For the text-containing cell, return its midpoint in [X, Y] coordinate format. 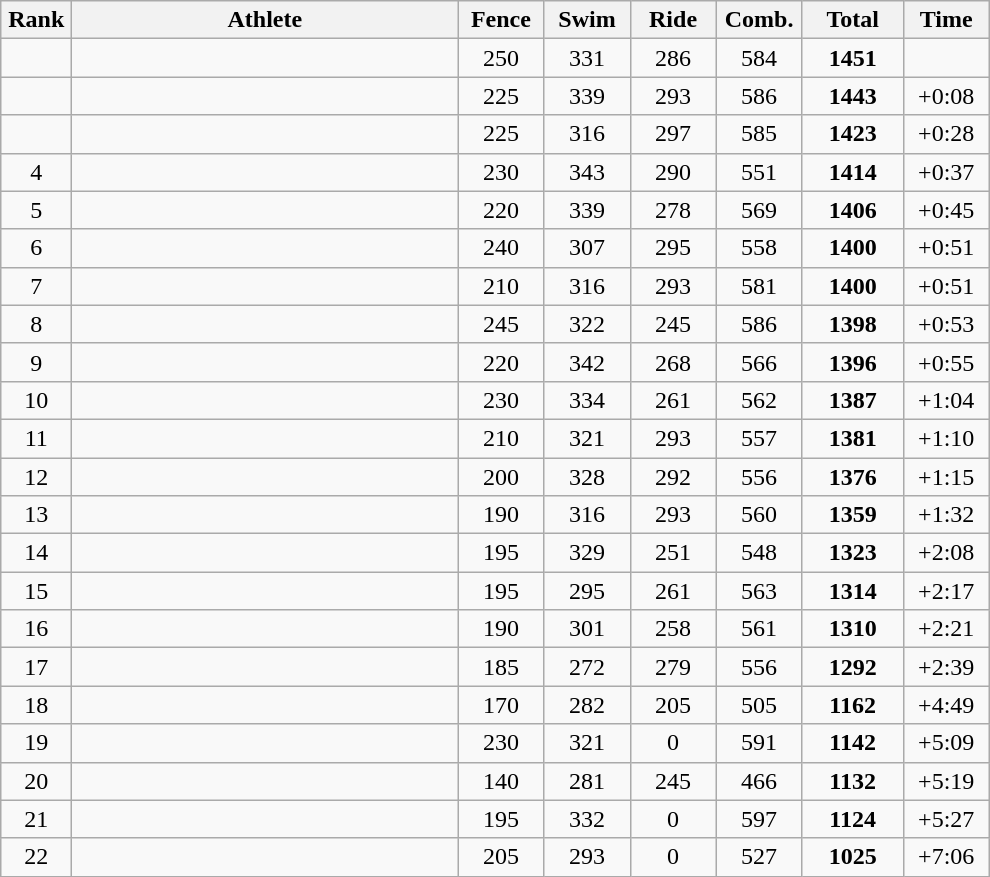
13 [36, 515]
+7:06 [946, 857]
1423 [852, 134]
466 [759, 781]
1406 [852, 210]
11 [36, 438]
584 [759, 58]
+2:39 [946, 667]
505 [759, 705]
527 [759, 857]
560 [759, 515]
307 [587, 248]
140 [501, 781]
1414 [852, 172]
1323 [852, 553]
+1:15 [946, 477]
+0:45 [946, 210]
597 [759, 819]
1025 [852, 857]
551 [759, 172]
200 [501, 477]
1396 [852, 362]
21 [36, 819]
18 [36, 705]
+1:32 [946, 515]
Athlete [265, 20]
4 [36, 172]
343 [587, 172]
1124 [852, 819]
170 [501, 705]
286 [673, 58]
557 [759, 438]
334 [587, 400]
Comb. [759, 20]
+1:04 [946, 400]
Swim [587, 20]
329 [587, 553]
1132 [852, 781]
342 [587, 362]
290 [673, 172]
1451 [852, 58]
1381 [852, 438]
1387 [852, 400]
1314 [852, 591]
16 [36, 629]
1398 [852, 324]
328 [587, 477]
7 [36, 286]
+2:17 [946, 591]
1292 [852, 667]
1162 [852, 705]
+0:28 [946, 134]
14 [36, 553]
569 [759, 210]
585 [759, 134]
1359 [852, 515]
Total [852, 20]
1376 [852, 477]
258 [673, 629]
548 [759, 553]
591 [759, 743]
Fence [501, 20]
22 [36, 857]
566 [759, 362]
1310 [852, 629]
250 [501, 58]
+2:08 [946, 553]
+5:09 [946, 743]
268 [673, 362]
+5:27 [946, 819]
563 [759, 591]
Time [946, 20]
272 [587, 667]
+0:55 [946, 362]
+2:21 [946, 629]
Rank [36, 20]
561 [759, 629]
+0:53 [946, 324]
17 [36, 667]
10 [36, 400]
+0:08 [946, 96]
+1:10 [946, 438]
19 [36, 743]
+0:37 [946, 172]
+4:49 [946, 705]
5 [36, 210]
301 [587, 629]
282 [587, 705]
251 [673, 553]
9 [36, 362]
1443 [852, 96]
8 [36, 324]
278 [673, 210]
15 [36, 591]
562 [759, 400]
322 [587, 324]
558 [759, 248]
240 [501, 248]
Ride [673, 20]
12 [36, 477]
6 [36, 248]
297 [673, 134]
281 [587, 781]
332 [587, 819]
+5:19 [946, 781]
20 [36, 781]
292 [673, 477]
185 [501, 667]
581 [759, 286]
1142 [852, 743]
331 [587, 58]
279 [673, 667]
